For the text-containing cell, return its midpoint in [X, Y] coordinate format. 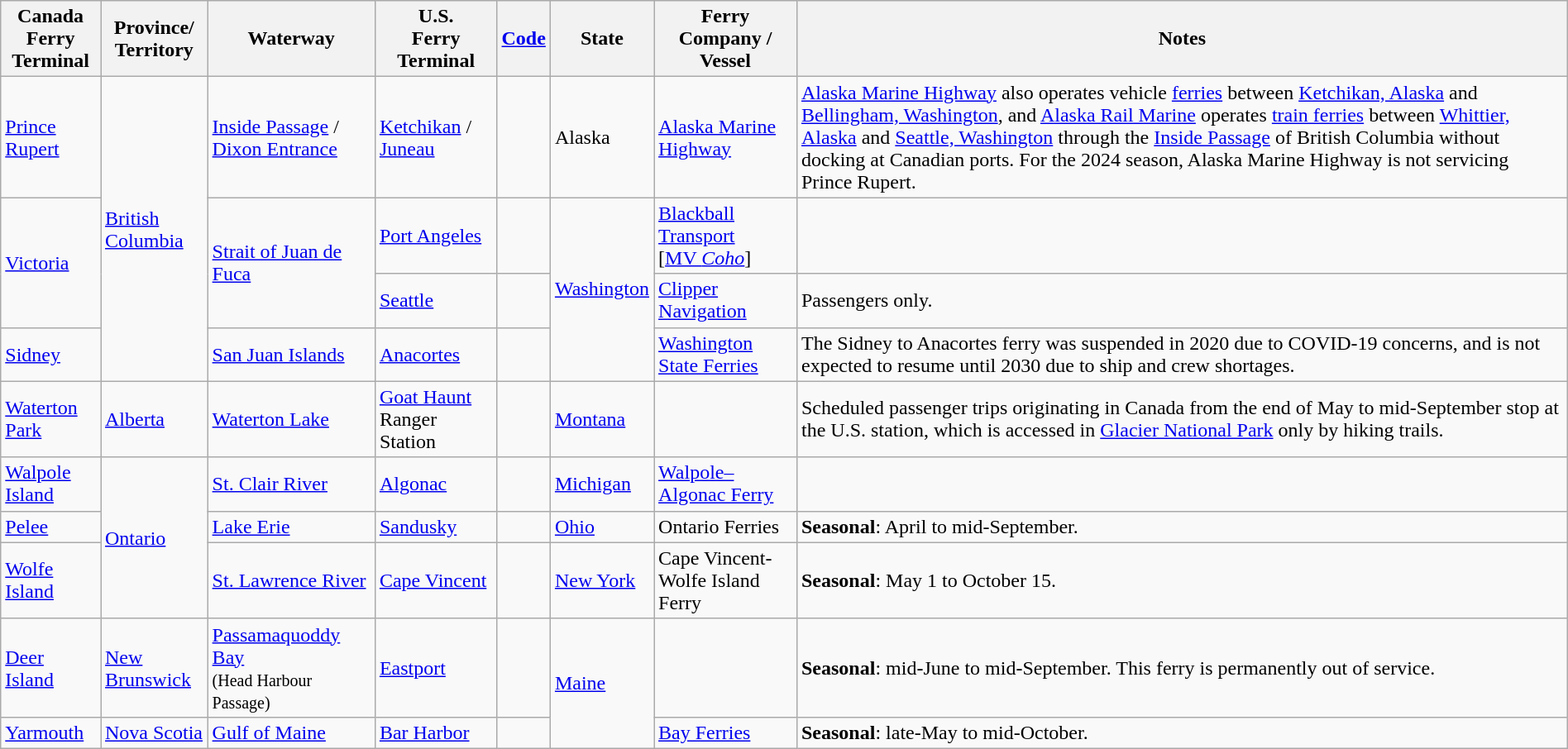
Walpole–Algonac Ferry [726, 484]
Notes [1182, 39]
San Juan Islands [291, 354]
St. Lawrence River [291, 580]
Waterway [291, 39]
Lake Erie [291, 527]
Ferry Company / Vessel [726, 39]
Ohio [602, 527]
Seasonal: April to mid-September. [1182, 527]
Passamaquoddy Bay(Head Harbour Passage) [291, 668]
Michigan [602, 484]
Nova Scotia [155, 732]
Seasonal: May 1 to October 15. [1182, 580]
Washington State Ferries [726, 354]
Cape Vincent-Wolfe Island Ferry [726, 580]
Yarmouth [51, 732]
Province/Territory [155, 39]
Bar Harbor [436, 732]
British Columbia [155, 229]
Sidney [51, 354]
Victoria [51, 263]
New Brunswick [155, 668]
Washington [602, 289]
Deer Island [51, 668]
Waterton Park [51, 419]
CanadaFerry Terminal [51, 39]
New York [602, 580]
Seasonal: mid-June to mid-September. This ferry is permanently out of service. [1182, 668]
Prince Rupert [51, 137]
Inside Passage / Dixon Entrance [291, 137]
State [602, 39]
U.S.Ferry Terminal [436, 39]
Goat Haunt Ranger Station [436, 419]
Alaska Marine Highway [726, 137]
Wolfe Island [51, 580]
Gulf of Maine [291, 732]
Passengers only. [1182, 301]
Port Angeles [436, 236]
Pelee [51, 527]
Walpole Island [51, 484]
St. Clair River [291, 484]
Ontario [155, 537]
Anacortes [436, 354]
Code [523, 39]
Maine [602, 683]
Clipper Navigation [726, 301]
Strait of Juan de Fuca [291, 263]
Ontario Ferries [726, 527]
Ketchikan / Juneau [436, 137]
Algonac [436, 484]
Seasonal: late-May to mid-October. [1182, 732]
Bay Ferries [726, 732]
Eastport [436, 668]
Seattle [436, 301]
Alberta [155, 419]
Sandusky [436, 527]
Blackball Transport [MV Coho] [726, 236]
Cape Vincent [436, 580]
Montana [602, 419]
Waterton Lake [291, 419]
Alaska [602, 137]
